Output the (X, Y) coordinate of the center of the cell containing the given text.  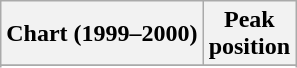
Peakposition (249, 34)
Chart (1999–2000) (102, 34)
